Output the [x, y] coordinate of the center of the cell containing the given text.  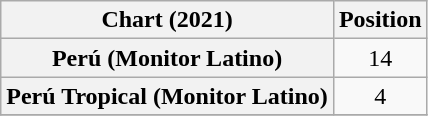
4 [380, 96]
Perú (Monitor Latino) [168, 58]
14 [380, 58]
Chart (2021) [168, 20]
Perú Tropical (Monitor Latino) [168, 96]
Position [380, 20]
